Extract the [x, y] coordinate from the center of the cell holding the provided text.  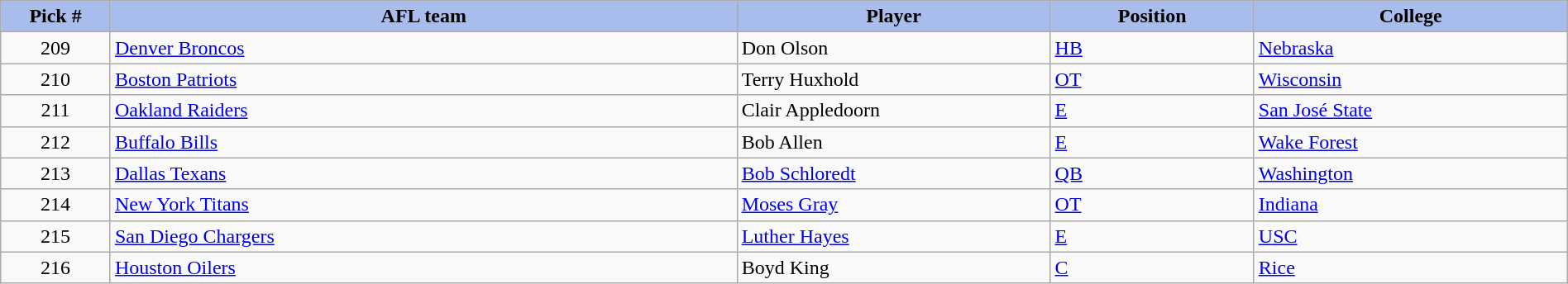
Oakland Raiders [423, 111]
Indiana [1411, 205]
Denver Broncos [423, 48]
Bob Schloredt [893, 173]
Wake Forest [1411, 142]
QB [1152, 173]
Buffalo Bills [423, 142]
212 [56, 142]
Boston Patriots [423, 79]
San Diego Chargers [423, 236]
Position [1152, 17]
209 [56, 48]
Moses Gray [893, 205]
Washington [1411, 173]
Pick # [56, 17]
Luther Hayes [893, 236]
214 [56, 205]
AFL team [423, 17]
Terry Huxhold [893, 79]
New York Titans [423, 205]
College [1411, 17]
Bob Allen [893, 142]
USC [1411, 236]
Rice [1411, 267]
213 [56, 173]
San José State [1411, 111]
Boyd King [893, 267]
Nebraska [1411, 48]
Wisconsin [1411, 79]
C [1152, 267]
210 [56, 79]
HB [1152, 48]
216 [56, 267]
Houston Oilers [423, 267]
215 [56, 236]
Dallas Texans [423, 173]
211 [56, 111]
Don Olson [893, 48]
Player [893, 17]
Clair Appledoorn [893, 111]
